Return [X, Y] of the center of cell containing provided text 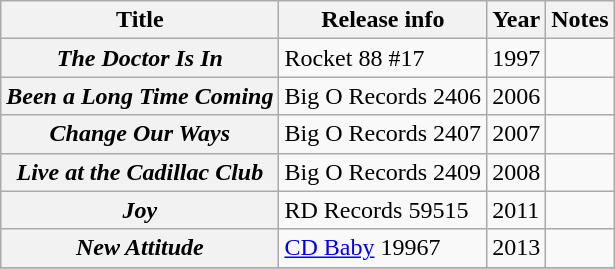
Year [516, 20]
CD Baby 19967 [383, 248]
RD Records 59515 [383, 210]
The Doctor Is In [140, 58]
New Attitude [140, 248]
1997 [516, 58]
Big O Records 2407 [383, 134]
2008 [516, 172]
2011 [516, 210]
Rocket 88 #17 [383, 58]
2006 [516, 96]
Big O Records 2406 [383, 96]
2013 [516, 248]
Been a Long Time Coming [140, 96]
Big O Records 2409 [383, 172]
Notes [580, 20]
Live at the Cadillac Club [140, 172]
Change Our Ways [140, 134]
Release info [383, 20]
Title [140, 20]
Joy [140, 210]
2007 [516, 134]
